Search for the cell housing the specified text and yield its (x, y) center coordinate. 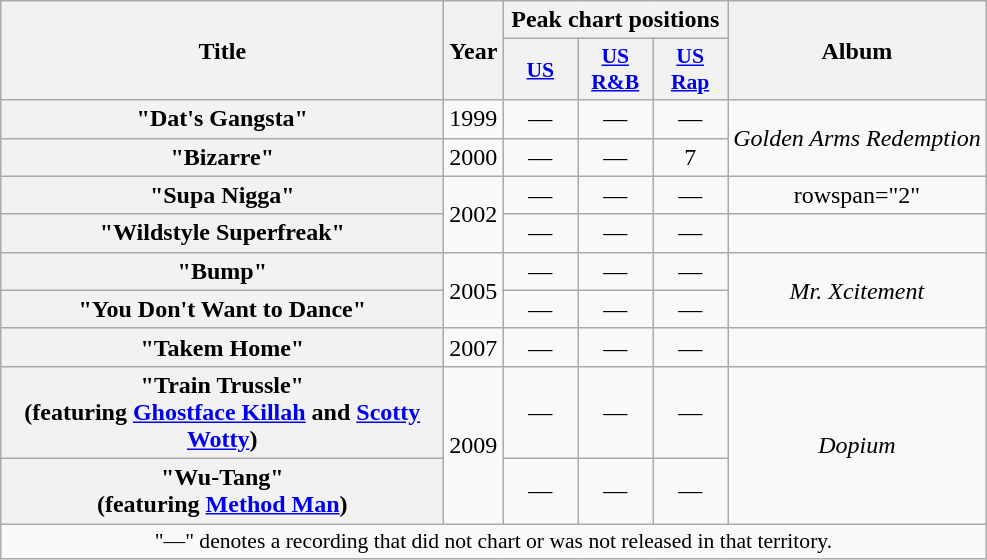
US Rap (690, 70)
"Wu-Tang"(featuring Method Man) (222, 490)
Mr. Xcitement (858, 290)
2005 (474, 290)
2002 (474, 214)
2009 (474, 444)
"You Don't Want to Dance" (222, 309)
"—" denotes a recording that did not chart or was not released in that territory. (494, 542)
Album (858, 50)
Peak chart positions (616, 20)
2000 (474, 157)
7 (690, 157)
"Takem Home" (222, 347)
2007 (474, 347)
"Train Trussle"(featuring Ghostface Killah and Scotty Wotty) (222, 412)
Year (474, 50)
"Bump" (222, 271)
"Dat's Gangsta" (222, 119)
"Bizarre" (222, 157)
US R&B (616, 70)
Title (222, 50)
Golden Arms Redemption (858, 138)
Dopium (858, 444)
US (540, 70)
"Supa Nigga" (222, 195)
1999 (474, 119)
"Wildstyle Superfreak" (222, 233)
rowspan="2" (858, 195)
